Provide the (x, y) coordinate of the cell's center where the given text is located.  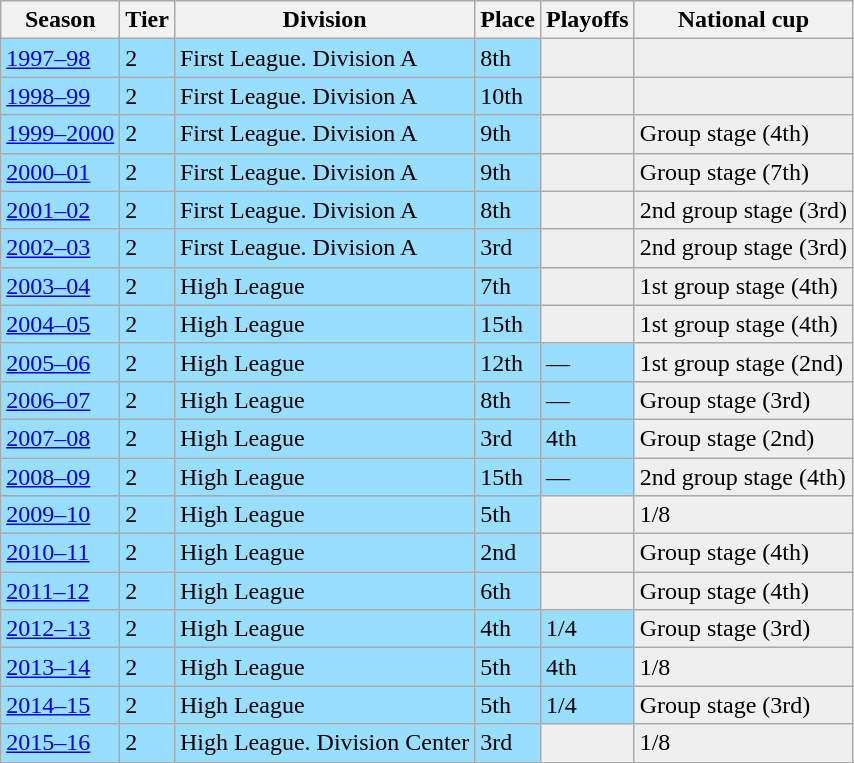
Place (508, 20)
2nd group stage (4th) (743, 477)
10th (508, 96)
Group stage (7th) (743, 172)
2010–11 (60, 553)
2009–10 (60, 515)
2nd (508, 553)
2002–03 (60, 248)
Division (324, 20)
Tier (148, 20)
2008–09 (60, 477)
2006–07 (60, 400)
National cup (743, 20)
12th (508, 362)
2005–06 (60, 362)
2015–16 (60, 743)
Group stage (2nd) (743, 438)
2011–12 (60, 591)
High League. Division Center (324, 743)
1999–2000 (60, 134)
1998–99 (60, 96)
2013–14 (60, 667)
6th (508, 591)
2001–02 (60, 210)
2014–15 (60, 705)
2007–08 (60, 438)
2004–05 (60, 324)
1997–98 (60, 58)
1st group stage (2nd) (743, 362)
Season (60, 20)
2000–01 (60, 172)
2003–04 (60, 286)
7th (508, 286)
Playoffs (587, 20)
2012–13 (60, 629)
